For the text-containing cell, return its midpoint in (X, Y) coordinate format. 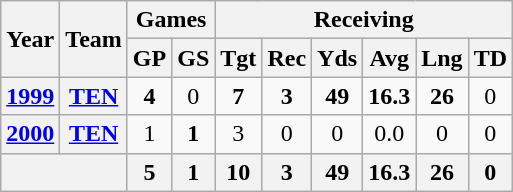
Rec (287, 58)
Games (170, 20)
1999 (30, 96)
Avg (390, 58)
Team (94, 39)
GP (149, 58)
GS (194, 58)
4 (149, 96)
Receiving (364, 20)
Year (30, 39)
7 (238, 96)
5 (149, 172)
Lng (442, 58)
Tgt (238, 58)
10 (238, 172)
Yds (338, 58)
0.0 (390, 134)
TD (490, 58)
2000 (30, 134)
